Search for the cell housing the specified text and yield its [X, Y] center coordinate. 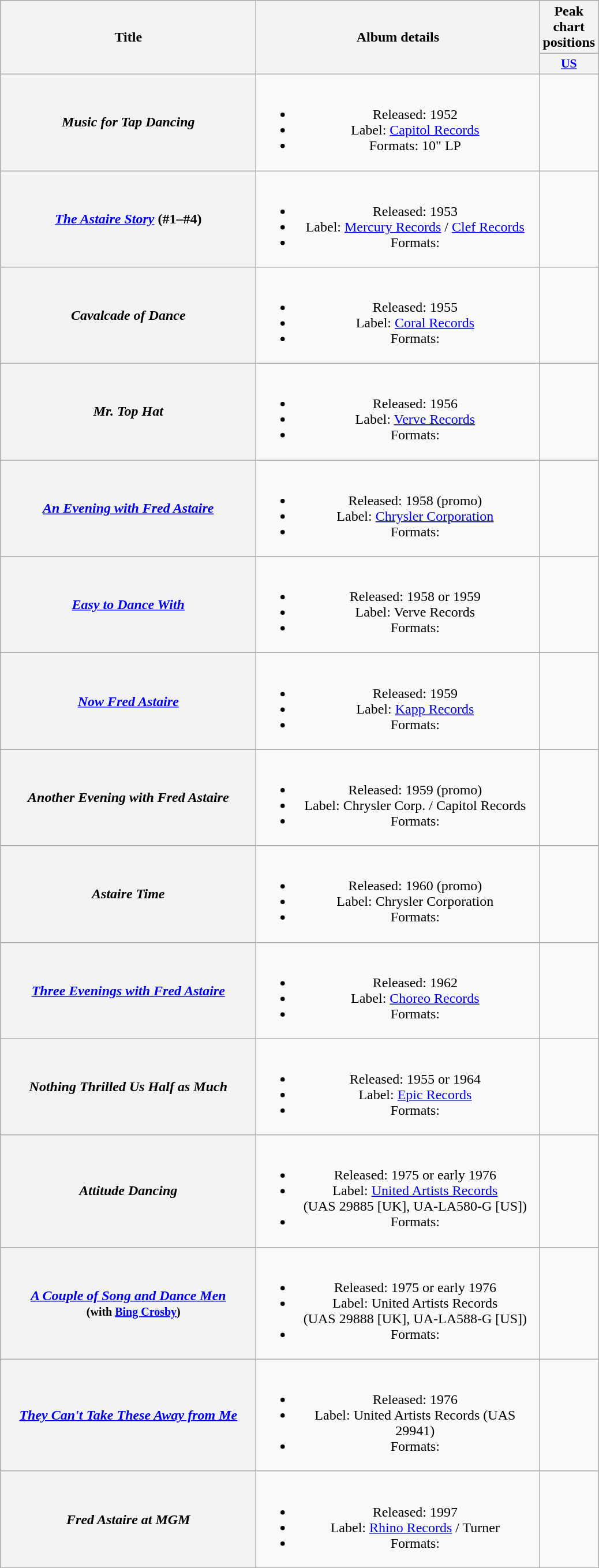
Attitude Dancing [128, 1191]
Released: 1959Label: Kapp RecordsFormats: [398, 701]
Released: 1956Label: Verve RecordsFormats: [398, 412]
Released: 1976Label: United Artists Records (UAS 29941)Formats: [398, 1415]
Three Evenings with Fred Astaire [128, 991]
Another Evening with Fred Astaire [128, 798]
Album details [398, 38]
Released: 1960 (promo)Label: Chrysler CorporationFormats: [398, 894]
Released: 1955Label: Coral RecordsFormats: [398, 315]
Released: 1958 or 1959Label: Verve RecordsFormats: [398, 605]
Released: 1953Label: Mercury Records / Clef RecordsFormats: [398, 219]
Nothing Thrilled Us Half as Much [128, 1087]
Title [128, 38]
They Can't Take These Away from Me [128, 1415]
Released: 1962Label: Choreo RecordsFormats: [398, 991]
US [569, 64]
Released: 1955 or 1964Label: Epic RecordsFormats: [398, 1087]
A Couple of Song and Dance Men (with Bing Crosby) [128, 1303]
Peak chart positions [569, 27]
Released: 1952Label: Capitol RecordsFormats: 10" LP [398, 122]
Mr. Top Hat [128, 412]
Astaire Time [128, 894]
Easy to Dance With [128, 605]
Now Fred Astaire [128, 701]
Released: 1975 or early 1976Label: United Artists Records(UAS 29888 [UK], UA-LA588-G [US])Formats: [398, 1303]
An Evening with Fred Astaire [128, 508]
Fred Astaire at MGM [128, 1520]
Released: 1975 or early 1976Label: United Artists Records(UAS 29885 [UK], UA-LA580-G [US])Formats: [398, 1191]
Cavalcade of Dance [128, 315]
Released: 1958 (promo)Label: Chrysler CorporationFormats: [398, 508]
Music for Tap Dancing [128, 122]
Released: 1997Label: Rhino Records / TurnerFormats: [398, 1520]
Released: 1959 (promo)Label: Chrysler Corp. / Capitol RecordsFormats: [398, 798]
The Astaire Story (#1–#4) [128, 219]
